Search for the cell housing the specified text and yield its [X, Y] center coordinate. 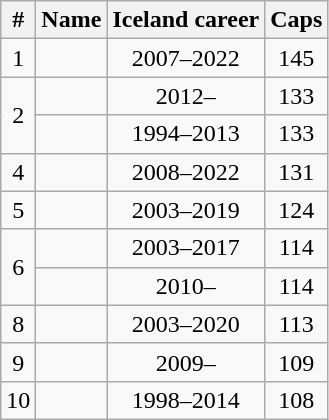
6 [18, 267]
4 [18, 172]
1 [18, 58]
5 [18, 210]
2012– [186, 96]
2 [18, 115]
Iceland career [186, 20]
109 [296, 362]
Name [72, 20]
108 [296, 400]
145 [296, 58]
2003–2017 [186, 248]
2009– [186, 362]
Caps [296, 20]
1998–2014 [186, 400]
131 [296, 172]
10 [18, 400]
2003–2019 [186, 210]
# [18, 20]
2007–2022 [186, 58]
2008–2022 [186, 172]
8 [18, 324]
2010– [186, 286]
9 [18, 362]
2003–2020 [186, 324]
124 [296, 210]
1994–2013 [186, 134]
113 [296, 324]
